Pinpoint the cell where the given text exists, returning its (X, Y) midpoint coordinate. 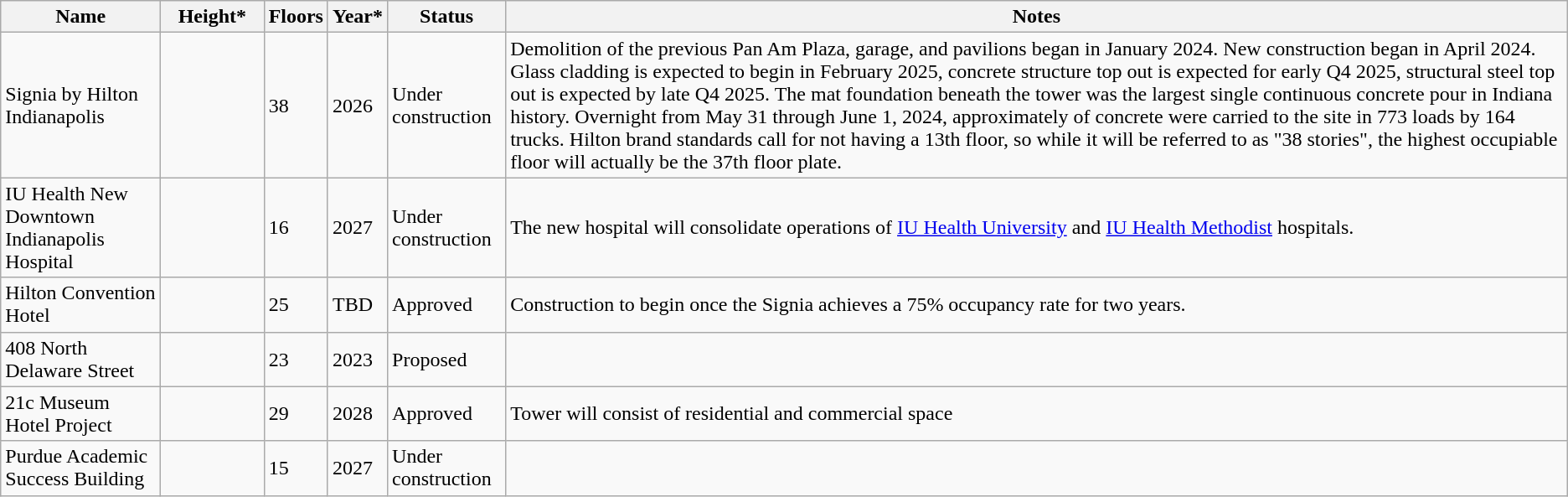
2026 (357, 106)
25 (296, 305)
The new hospital will consolidate operations of IU Health University and IU Health Methodist hospitals. (1037, 228)
38 (296, 106)
Tower will consist of residential and commercial space (1037, 414)
2028 (357, 414)
Construction to begin once the Signia achieves a 75% occupancy rate for two years. (1037, 305)
21c Museum Hotel Project (80, 414)
15 (296, 468)
16 (296, 228)
Floors (296, 17)
Year* (357, 17)
TBD (357, 305)
Signia by Hilton Indianapolis (80, 106)
Status (447, 17)
Height* (213, 17)
Name (80, 17)
Hilton Convention Hotel (80, 305)
Notes (1037, 17)
IU Health New Downtown Indianapolis Hospital (80, 228)
23 (296, 359)
Purdue Academic Success Building (80, 468)
408 North Delaware Street (80, 359)
2023 (357, 359)
Proposed (447, 359)
29 (296, 414)
